Determine the [x, y] coordinate at the center of the cell enclosing the given text.  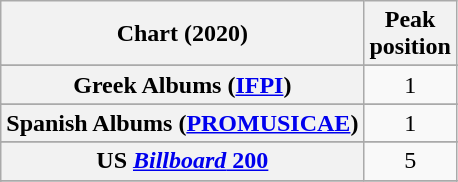
Peakposition [410, 34]
5 [410, 161]
Greek Albums (IFPI) [182, 85]
Chart (2020) [182, 34]
US Billboard 200 [182, 161]
Spanish Albums (PROMUSICAE) [182, 123]
